Determine the [x, y] coordinate at the center of the cell enclosing the given text.  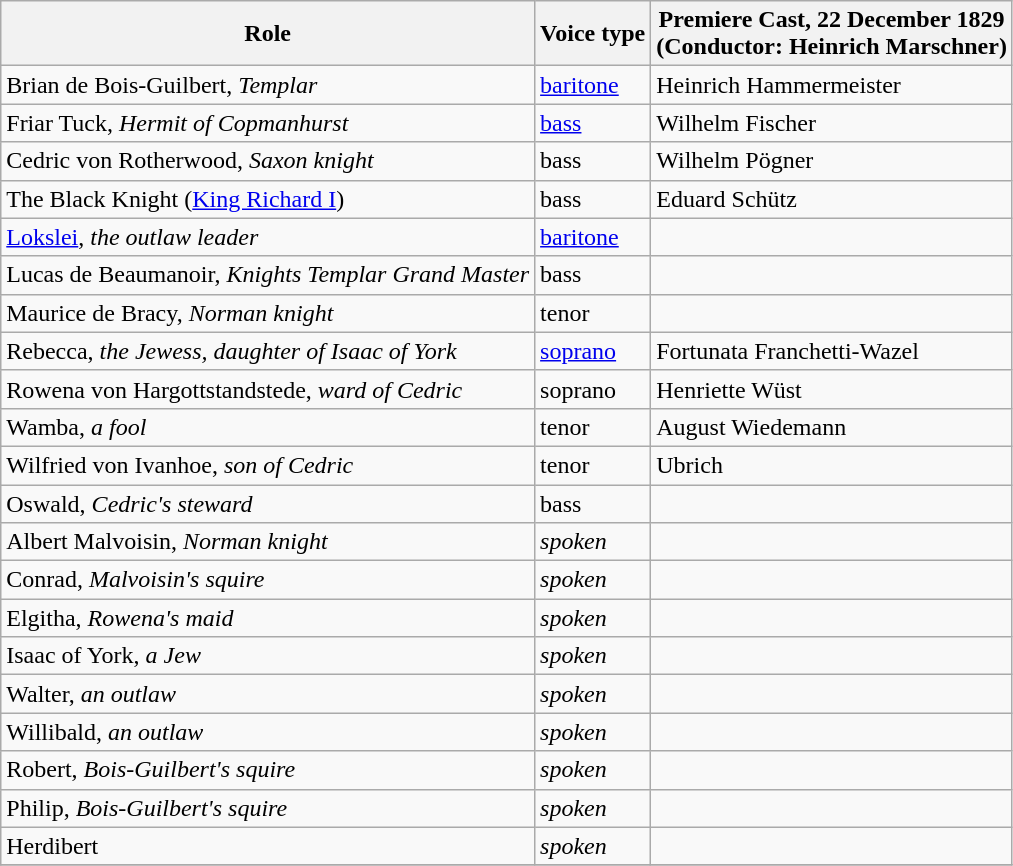
Wilhelm Pögner [832, 161]
Willibald, an outlaw [268, 732]
Oswald, Cedric's steward [268, 503]
Heinrich Hammermeister [832, 85]
Robert, Bois-Guilbert's squire [268, 770]
Henriette Wüst [832, 389]
Elgitha, Rowena's maid [268, 618]
Albert Malvoisin, Norman knight [268, 542]
Walter, an outlaw [268, 694]
Isaac of York, a Jew [268, 656]
Lucas de Beaumanoir, Knights Templar Grand Master [268, 275]
Voice type [593, 34]
Cedric von Rotherwood, Saxon knight [268, 161]
Wilhelm Fischer [832, 123]
The Black Knight (King Richard I) [268, 199]
Lokslei, the outlaw leader [268, 237]
Friar Tuck, Hermit of Copmanhurst [268, 123]
Herdibert [268, 846]
Philip, Bois-Guilbert's squire [268, 808]
Wilfried von Ivanhoe, son of Cedric [268, 465]
Conrad, Malvoisin's squire [268, 580]
Eduard Schütz [832, 199]
Rebecca, the Jewess, daughter of Isaac of York [268, 351]
Wamba, a fool [268, 427]
Premiere Cast, 22 December 1829(Conductor: Heinrich Marschner) [832, 34]
Maurice de Bracy, Norman knight [268, 313]
Fortunata Franchetti-Wazel [832, 351]
Role [268, 34]
August Wiedemann [832, 427]
Brian de Bois-Guilbert, Templar [268, 85]
Ubrich [832, 465]
Rowena von Hargottstandstede, ward of Cedric [268, 389]
